For the text-containing cell, return its midpoint in (X, Y) coordinate format. 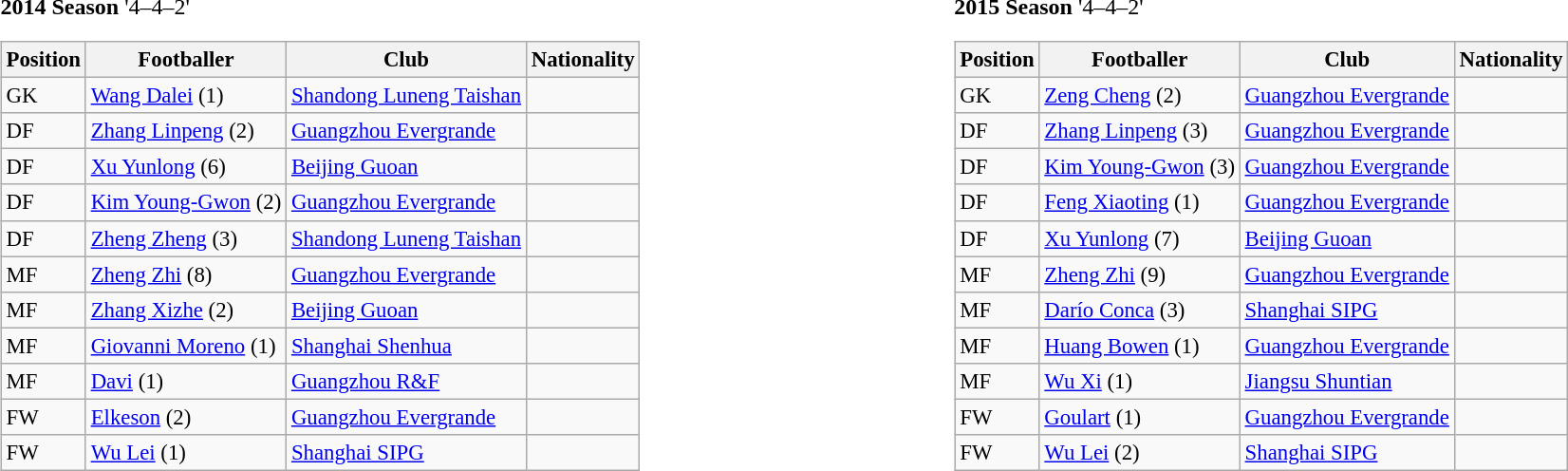
Darío Conca (3) (1139, 310)
Wu Lei (2) (1139, 453)
Wang Dalei (1) (186, 96)
Elkeson (2) (186, 417)
Goulart (1) (1139, 417)
Zheng Zhi (8) (186, 274)
Guangzhou R&F (406, 381)
Kim Young-Gwon (3) (1139, 167)
Giovanni Moreno (1) (186, 346)
Wu Xi (1) (1139, 381)
Huang Bowen (1) (1139, 346)
Kim Young-Gwon (2) (186, 202)
Xu Yunlong (7) (1139, 238)
Zeng Cheng (2) (1139, 96)
Zhang Linpeng (3) (1139, 131)
Shanghai Shenhua (406, 346)
Jiangsu Shuntian (1347, 381)
Zhang Xizhe (2) (186, 310)
Zheng Zhi (9) (1139, 274)
Xu Yunlong (6) (186, 167)
Feng Xiaoting (1) (1139, 202)
Zheng Zheng (3) (186, 238)
Wu Lei (1) (186, 453)
Zhang Linpeng (2) (186, 131)
Davi (1) (186, 381)
